Identify which cell holds the provided text, then report its [x, y] central coordinate. 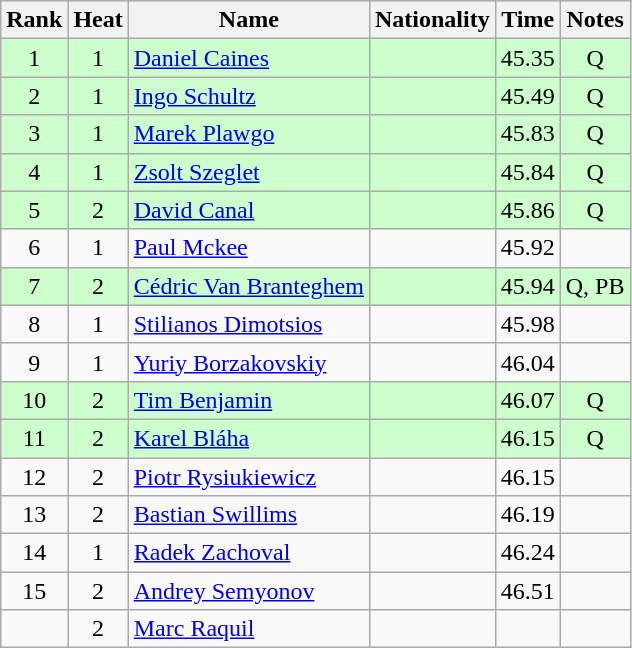
Daniel Caines [248, 58]
45.35 [528, 58]
Tim Benjamin [248, 400]
Cédric Van Branteghem [248, 286]
15 [34, 591]
Yuriy Borzakovskiy [248, 362]
Paul Mckee [248, 248]
Heat [98, 20]
Stilianos Dimotsios [248, 324]
Radek Zachoval [248, 553]
46.51 [528, 591]
Karel Bláha [248, 438]
12 [34, 477]
45.86 [528, 210]
Andrey Semyonov [248, 591]
46.24 [528, 553]
11 [34, 438]
13 [34, 515]
Zsolt Szeglet [248, 172]
9 [34, 362]
6 [34, 248]
Rank [34, 20]
Notes [595, 20]
46.07 [528, 400]
Ingo Schultz [248, 96]
Marek Plawgo [248, 134]
5 [34, 210]
45.83 [528, 134]
45.98 [528, 324]
3 [34, 134]
Q, PB [595, 286]
46.19 [528, 515]
14 [34, 553]
7 [34, 286]
45.94 [528, 286]
8 [34, 324]
Piotr Rysiukiewicz [248, 477]
4 [34, 172]
Marc Raquil [248, 629]
Name [248, 20]
Time [528, 20]
45.92 [528, 248]
45.49 [528, 96]
David Canal [248, 210]
46.04 [528, 362]
Nationality [432, 20]
10 [34, 400]
Bastian Swillims [248, 515]
45.84 [528, 172]
